Capture the cell that displays the provided text and extract its [X, Y] central coordinate. 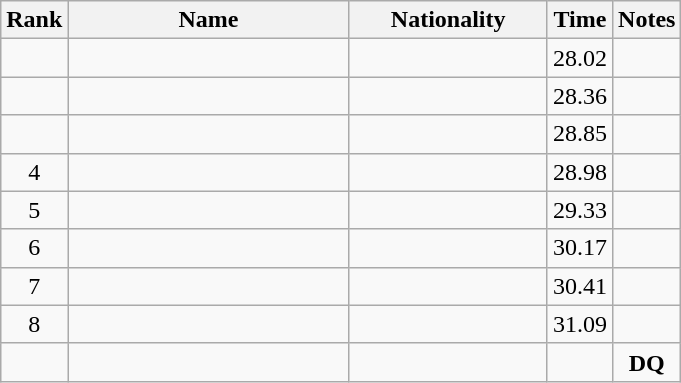
Rank [34, 20]
DQ [647, 362]
30.17 [580, 248]
28.85 [580, 134]
8 [34, 324]
6 [34, 248]
31.09 [580, 324]
Notes [647, 20]
30.41 [580, 286]
Nationality [448, 20]
5 [34, 210]
28.36 [580, 96]
29.33 [580, 210]
Time [580, 20]
4 [34, 172]
28.98 [580, 172]
Name [208, 20]
28.02 [580, 58]
7 [34, 286]
